Scan for the cell matching the given text and deliver its (X, Y) coordinate at center. 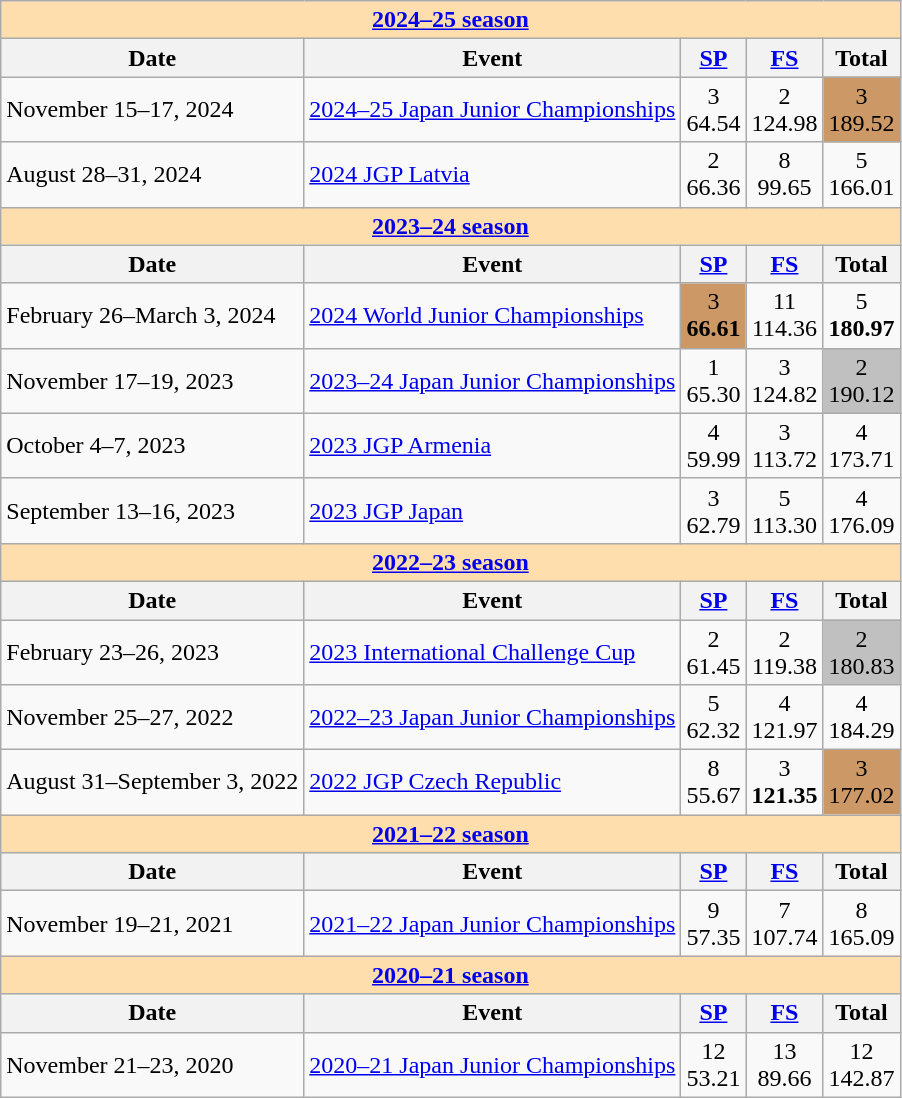
13 89.66 (784, 1064)
2021–22 Japan Junior Championships (492, 924)
2 124.98 (784, 110)
2022–23 Japan Junior Championships (492, 718)
1 65.30 (714, 380)
5 166.01 (862, 174)
2 119.38 (784, 652)
February 23–26, 2023 (152, 652)
2021–22 season (450, 834)
12 142.87 (862, 1064)
3 66.61 (714, 316)
2024 JGP Latvia (492, 174)
November 19–21, 2021 (152, 924)
3 189.52 (862, 110)
8 165.09 (862, 924)
3 64.54 (714, 110)
5 180.97 (862, 316)
2020–21 Japan Junior Championships (492, 1064)
4 173.71 (862, 446)
2 190.12 (862, 380)
4 121.97 (784, 718)
November 21–23, 2020 (152, 1064)
4 176.09 (862, 510)
2 61.45 (714, 652)
2023 JGP Japan (492, 510)
2023 JGP Armenia (492, 446)
November 25–27, 2022 (152, 718)
August 28–31, 2024 (152, 174)
3 113.72 (784, 446)
October 4–7, 2023 (152, 446)
2 66.36 (714, 174)
3 121.35 (784, 782)
2024 World Junior Championships (492, 316)
12 53.21 (714, 1064)
November 15–17, 2024 (152, 110)
4 184.29 (862, 718)
February 26–March 3, 2024 (152, 316)
2024–25 Japan Junior Championships (492, 110)
November 17–19, 2023 (152, 380)
5 62.32 (714, 718)
August 31–September 3, 2022 (152, 782)
2023–24 Japan Junior Championships (492, 380)
2022 JGP Czech Republic (492, 782)
4 59.99 (714, 446)
3 177.02 (862, 782)
7 107.74 (784, 924)
2 180.83 (862, 652)
8 99.65 (784, 174)
2020–21 season (450, 975)
2024–25 season (450, 20)
3 62.79 (714, 510)
2022–23 season (450, 562)
9 57.35 (714, 924)
2023 International Challenge Cup (492, 652)
11 114.36 (784, 316)
8 55.67 (714, 782)
2023–24 season (450, 226)
5 113.30 (784, 510)
3 124.82 (784, 380)
September 13–16, 2023 (152, 510)
